Extract the (x, y) coordinate from the center of the cell holding the provided text.  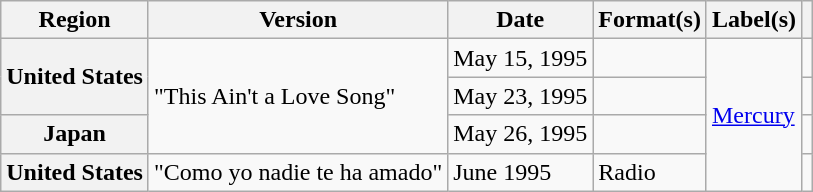
Japan (75, 134)
Date (520, 20)
Version (298, 20)
Mercury (754, 115)
May 23, 1995 (520, 96)
"Como yo nadie te ha amado" (298, 172)
Region (75, 20)
May 15, 1995 (520, 58)
June 1995 (520, 172)
"This Ain't a Love Song" (298, 96)
May 26, 1995 (520, 134)
Label(s) (754, 20)
Format(s) (650, 20)
Radio (650, 172)
